Return the (x, y) coordinate for the center point of the cell that contains the specified text.  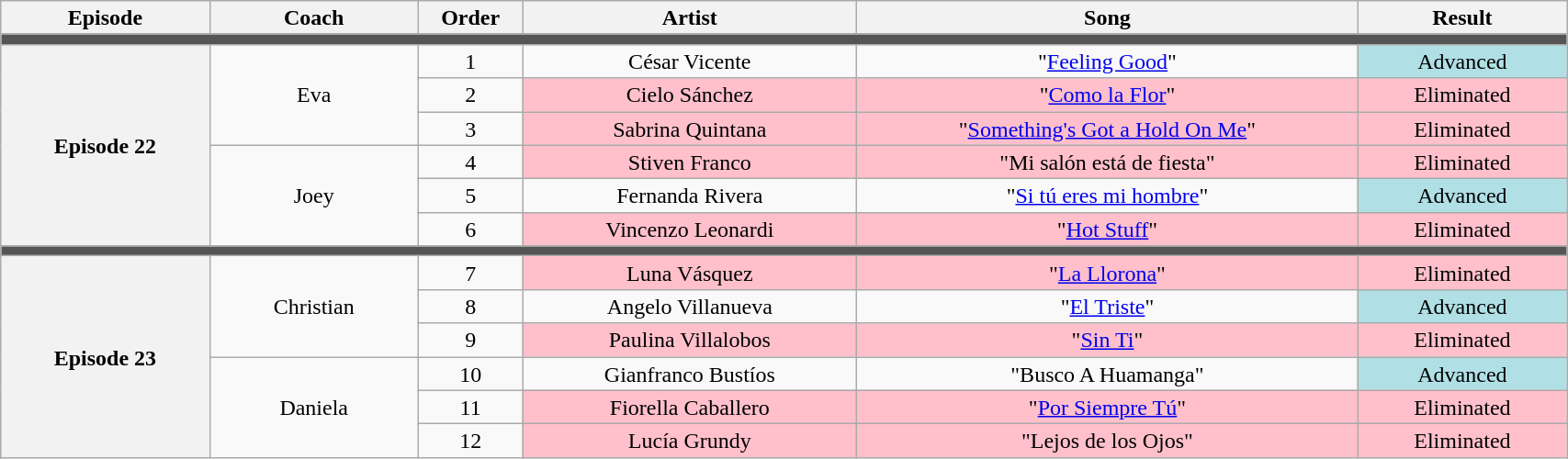
Fiorella Caballero (690, 408)
Episode 23 (105, 356)
"El Triste" (1108, 307)
Song (1108, 18)
4 (470, 162)
6 (470, 229)
Cielo Sánchez (690, 95)
10 (470, 373)
12 (470, 441)
"Como la Flor" (1108, 95)
Paulina Villalobos (690, 340)
"Mi salón está de fiesta" (1108, 162)
Fernanda Rivera (690, 196)
Christian (314, 307)
3 (470, 129)
Stiven Franco (690, 162)
"La Llorona" (1108, 274)
2 (470, 95)
"Lejos de los Ojos" (1108, 441)
"Feeling Good" (1108, 61)
"Busco A Huamanga" (1108, 373)
Gianfranco Bustíos (690, 373)
5 (470, 196)
"Hot Stuff" (1108, 229)
"Si tú eres mi hombre" (1108, 196)
Eva (314, 95)
7 (470, 274)
Coach (314, 18)
8 (470, 307)
Episode 22 (105, 145)
Vincenzo Leonardi (690, 229)
Sabrina Quintana (690, 129)
Luna Vásquez (690, 274)
Episode (105, 18)
César Vicente (690, 61)
11 (470, 408)
Artist (690, 18)
Result (1462, 18)
1 (470, 61)
"Por Siempre Tú" (1108, 408)
Lucía Grundy (690, 441)
Angelo Villanueva (690, 307)
Joey (314, 196)
"Sin Ti" (1108, 340)
"Something's Got a Hold On Me" (1108, 129)
Daniela (314, 407)
Order (470, 18)
9 (470, 340)
